Extract the (x, y) coordinate from the center of the cell holding the provided text.  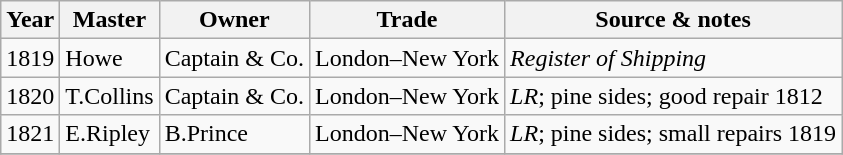
Master (110, 20)
Register of Shipping (674, 58)
1820 (30, 96)
Source & notes (674, 20)
LR; pine sides; small repairs 1819 (674, 134)
E.Ripley (110, 134)
LR; pine sides; good repair 1812 (674, 96)
Howe (110, 58)
1819 (30, 58)
Trade (408, 20)
B.Prince (234, 134)
T.Collins (110, 96)
1821 (30, 134)
Year (30, 20)
Owner (234, 20)
